For the text-containing cell, return its midpoint in [x, y] coordinate format. 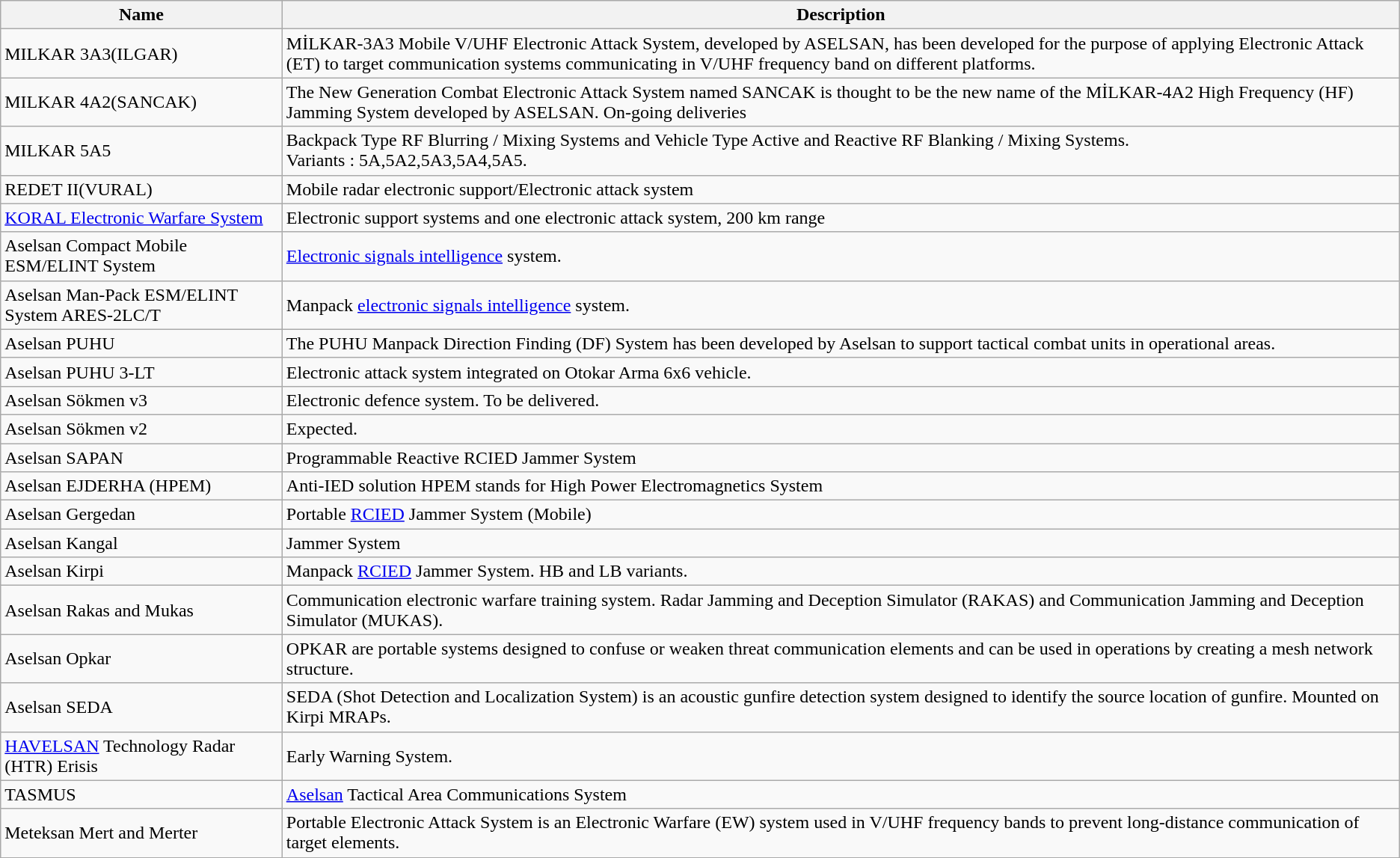
Backpack Type RF Blurring / Mixing Systems and Vehicle Type Active and Reactive RF Blanking / Mixing Systems.Variants : 5A,5A2,5A3,5A4,5A5. [841, 151]
MILKAR 3A3(ILGAR) [142, 54]
Manpack RCIED Jammer System. HB and LB variants. [841, 572]
Portable RCIED Jammer System (Mobile) [841, 515]
Aselsan Opkar [142, 658]
Expected. [841, 429]
Aselsan EJDERHA (HPEM) [142, 486]
Electronic defence system. To be delivered. [841, 400]
Aselsan Compact Mobile ESM/ELINT System [142, 256]
Aselsan Man-Pack ESM/ELINT System ARES-2LC/T [142, 305]
Aselsan Tactical Area Communications System [841, 794]
Aselsan Sökmen v2 [142, 429]
TASMUS [142, 794]
Aselsan SEDA [142, 708]
Aselsan PUHU 3-LT [142, 372]
Electronic attack system integrated on Otokar Arma 6x6 vehicle. [841, 372]
Aselsan PUHU [142, 343]
Mobile radar electronic support/Electronic attack system [841, 189]
Electronic support systems and one electronic attack system, 200 km range [841, 218]
Meteksan Mert and Merter [142, 833]
Electronic signals intelligence system. [841, 256]
Aselsan Kangal [142, 543]
KORAL Electronic Warfare System [142, 218]
MILKAR 5A5 [142, 151]
Description [841, 15]
HAVELSAN Technology Radar (HTR) Erisis [142, 756]
Programmable Reactive RCIED Jammer System [841, 457]
Jammer System [841, 543]
Aselsan SAPAN [142, 457]
Early Warning System. [841, 756]
The PUHU Manpack Direction Finding (DF) System has been developed by Aselsan to support tactical combat units in operational areas. [841, 343]
Aselsan Sökmen v3 [142, 400]
Aselsan Gergedan [142, 515]
REDET II(VURAL) [142, 189]
MILKAR 4A2(SANCAK) [142, 102]
Manpack electronic signals intelligence system. [841, 305]
Aselsan Rakas and Mukas [142, 610]
Aselsan Kirpi [142, 572]
Name [142, 15]
Anti-IED solution HPEM stands for High Power Electromagnetics System [841, 486]
